Search for the cell housing the specified text and yield its (x, y) center coordinate. 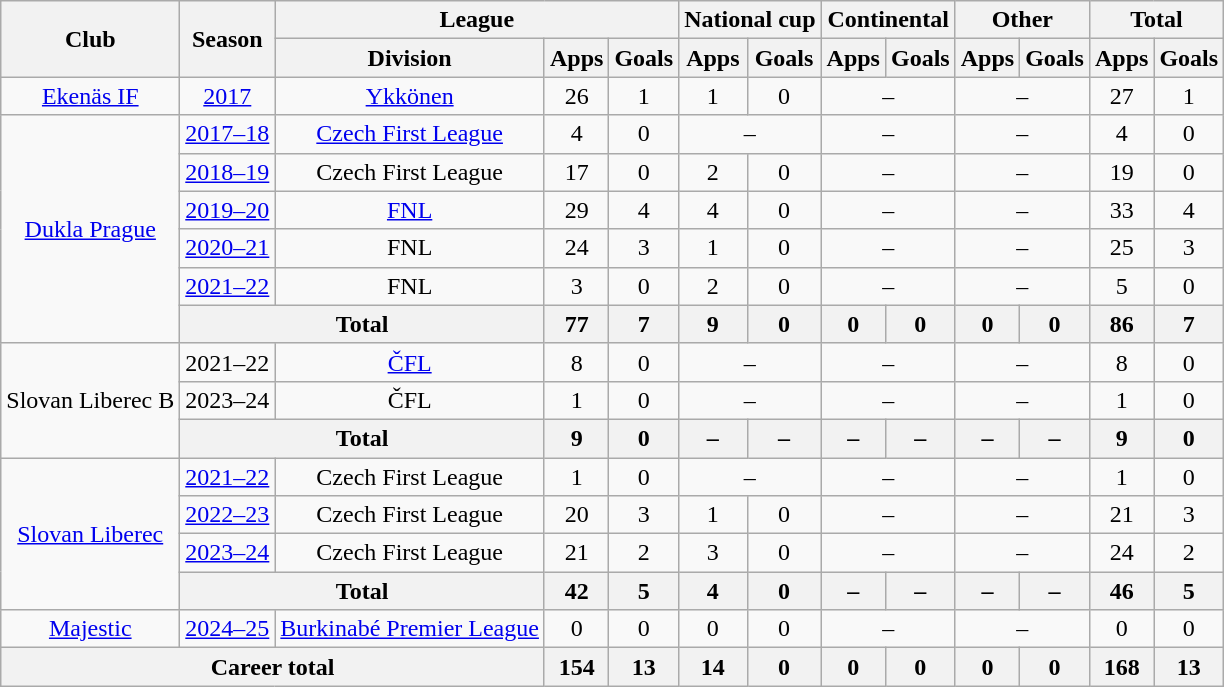
86 (1121, 324)
14 (713, 667)
19 (1121, 172)
20 (576, 515)
29 (576, 210)
Majestic (90, 629)
2017 (228, 96)
Ykkönen (410, 96)
Career total (273, 667)
Slovan Liberec B (90, 400)
27 (1121, 96)
168 (1121, 667)
2022–23 (228, 515)
154 (576, 667)
Burkinabé Premier League (410, 629)
77 (576, 324)
Dukla Prague (90, 229)
2017–18 (228, 134)
33 (1121, 210)
2019–20 (228, 210)
Club (90, 39)
46 (1121, 591)
2020–21 (228, 248)
42 (576, 591)
Other (1022, 20)
Division (410, 58)
Season (228, 39)
2024–25 (228, 629)
2018–19 (228, 172)
17 (576, 172)
Continental (888, 20)
League (477, 20)
25 (1121, 248)
Slovan Liberec (90, 534)
Ekenäs IF (90, 96)
National cup (750, 20)
26 (576, 96)
